Determine the (x, y) coordinate at the center of the cell enclosing the given text.  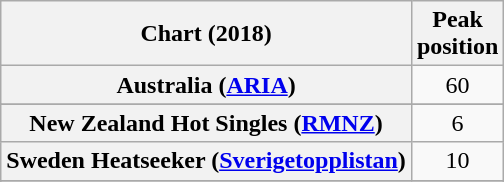
Australia (ARIA) (206, 85)
New Zealand Hot Singles (RMNZ) (206, 123)
10 (457, 161)
Peak position (457, 34)
6 (457, 123)
60 (457, 85)
Chart (2018) (206, 34)
Sweden Heatseeker (Sverigetopplistan) (206, 161)
